Determine the [X, Y] coordinate at the center of the cell enclosing the given text.  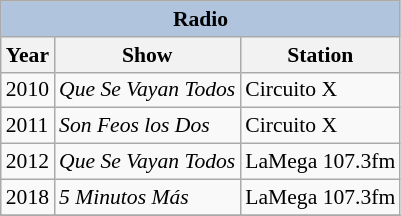
Year [28, 55]
2011 [28, 126]
Station [320, 55]
Radio [200, 19]
2012 [28, 162]
Son Feos los Dos [147, 126]
Show [147, 55]
2018 [28, 197]
2010 [28, 90]
5 Minutos Más [147, 197]
